Determine the (x, y) coordinate at the center of the cell enclosing the given text.  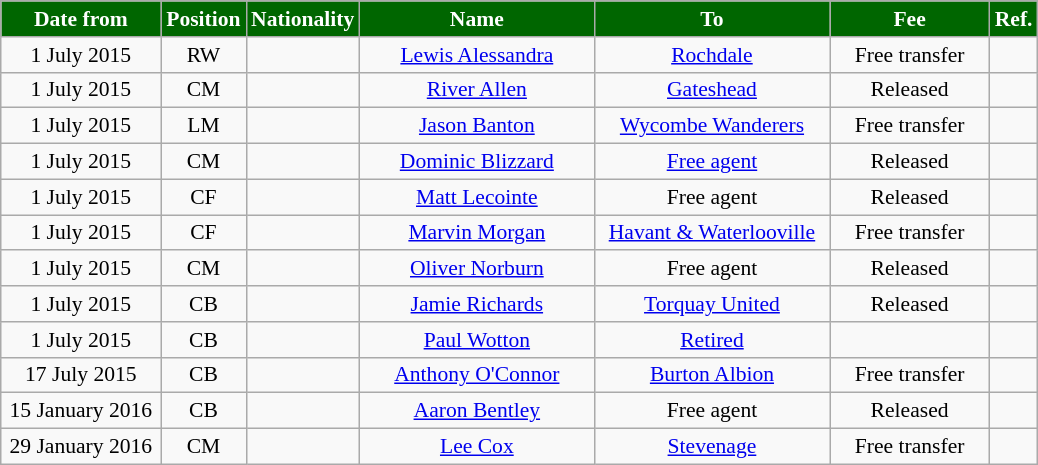
Date from (81, 19)
29 January 2016 (81, 447)
Matt Lecointe (476, 197)
Aaron Bentley (476, 411)
Dominic Blizzard (476, 162)
Ref. (1014, 19)
Position (204, 19)
15 January 2016 (81, 411)
Rochdale (712, 55)
Havant & Waterlooville (712, 233)
Lewis Alessandra (476, 55)
Wycombe Wanderers (712, 126)
Jamie Richards (476, 304)
River Allen (476, 90)
17 July 2015 (81, 375)
Gateshead (712, 90)
Retired (712, 340)
Paul Wotton (476, 340)
RW (204, 55)
Stevenage (712, 447)
Oliver Norburn (476, 269)
Burton Albion (712, 375)
LM (204, 126)
Marvin Morgan (476, 233)
Lee Cox (476, 447)
Name (476, 19)
Anthony O'Connor (476, 375)
Nationality (302, 19)
Jason Banton (476, 126)
Torquay United (712, 304)
Fee (910, 19)
To (712, 19)
